Return [x, y] of the center of cell containing provided text 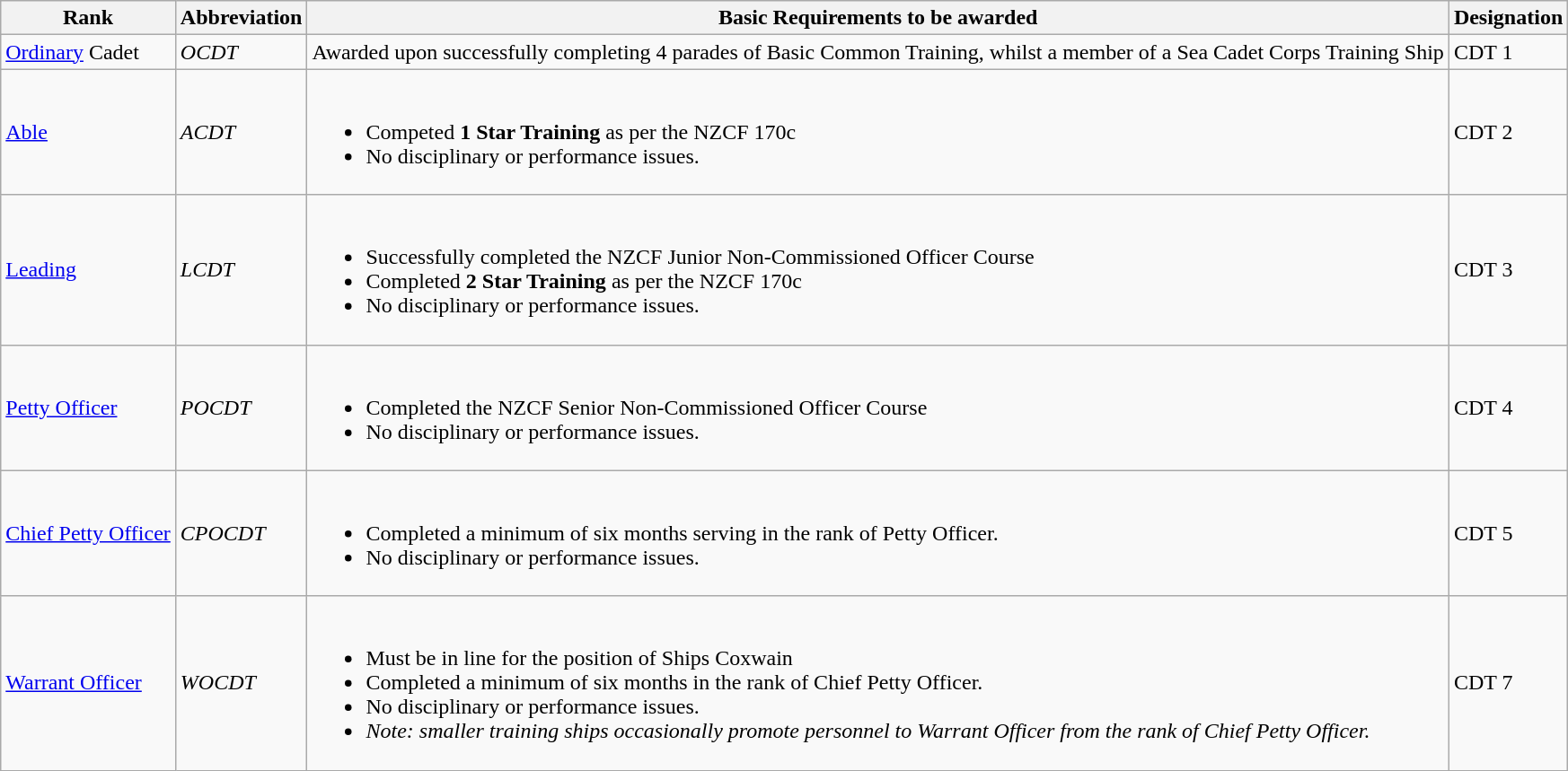
Leading [88, 269]
OCDT [241, 52]
LCDT [241, 269]
Competed 1 Star Training as per the NZCF 170cNo disciplinary or performance issues. [878, 132]
CDT 1 [1508, 52]
Able [88, 132]
CPOCDT [241, 533]
POCDT [241, 407]
Warrant Officer [88, 683]
Basic Requirements to be awarded [878, 18]
CDT 4 [1508, 407]
Petty Officer [88, 407]
Completed a minimum of six months serving in the rank of Petty Officer.No disciplinary or performance issues. [878, 533]
CDT 7 [1508, 683]
WOCDT [241, 683]
Completed the NZCF Senior Non-Commissioned Officer CourseNo disciplinary or performance issues. [878, 407]
Designation [1508, 18]
Awarded upon successfully completing 4 parades of Basic Common Training, whilst a member of a Sea Cadet Corps Training Ship [878, 52]
CDT 3 [1508, 269]
CDT 5 [1508, 533]
CDT 2 [1508, 132]
Chief Petty Officer [88, 533]
Rank [88, 18]
ACDT [241, 132]
Ordinary Cadet [88, 52]
Abbreviation [241, 18]
